From the cell containing the given text, extract its center point as [x, y] coordinate. 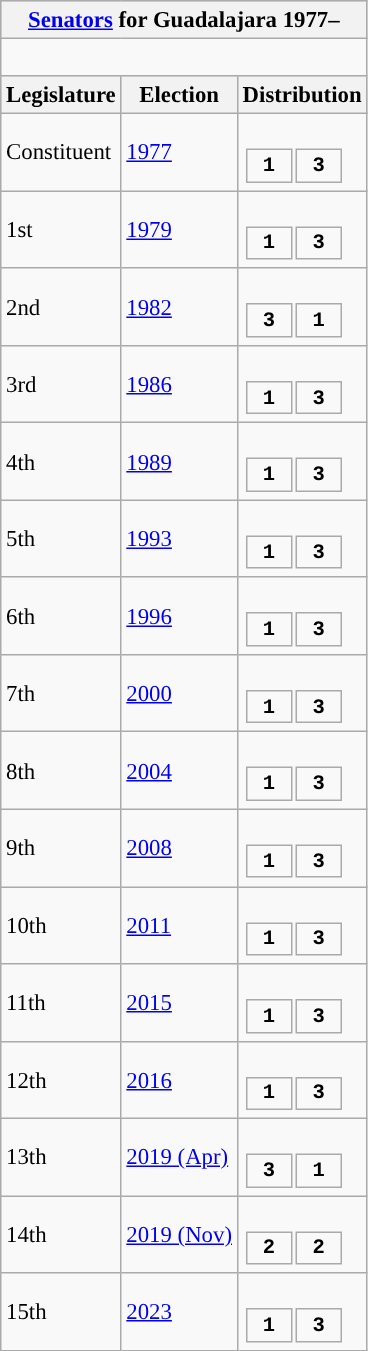
13th [61, 1158]
4th [61, 462]
Election [179, 95]
1989 [179, 462]
14th [61, 1234]
7th [61, 694]
11th [61, 1002]
5th [61, 538]
Senators for Guadalajara 1977– [184, 20]
2015 [179, 1002]
12th [61, 1080]
2019 (Nov) [179, 1234]
2004 [179, 770]
2016 [179, 1080]
15th [61, 1312]
Constituent [61, 152]
9th [61, 848]
1982 [179, 306]
8th [61, 770]
2nd [61, 306]
2019 (Apr) [179, 1158]
1979 [179, 230]
10th [61, 926]
1996 [179, 616]
2000 [179, 694]
2023 [179, 1312]
1st [61, 230]
2011 [179, 926]
3rd [61, 384]
1977 [179, 152]
2008 [179, 848]
6th [61, 616]
1993 [179, 538]
Legislature [61, 95]
Distribution [302, 95]
2 2 [302, 1234]
1986 [179, 384]
